Find where the given text appears and provide that cell's center as [x, y] coordinate. 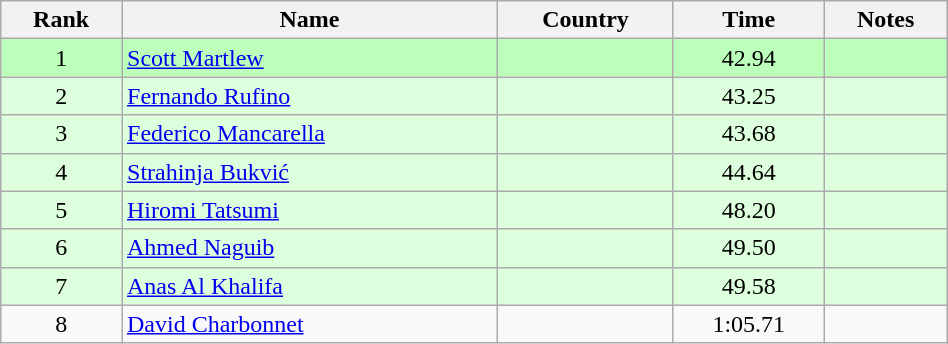
5 [62, 210]
Ahmed Naguib [310, 248]
44.64 [748, 172]
2 [62, 96]
49.50 [748, 248]
Name [310, 20]
Scott Martlew [310, 58]
Rank [62, 20]
Anas Al Khalifa [310, 286]
Country [586, 20]
48.20 [748, 210]
7 [62, 286]
David Charbonnet [310, 324]
4 [62, 172]
1 [62, 58]
42.94 [748, 58]
Federico Mancarella [310, 134]
43.68 [748, 134]
3 [62, 134]
49.58 [748, 286]
6 [62, 248]
Strahinja Bukvić [310, 172]
Notes [886, 20]
43.25 [748, 96]
Time [748, 20]
1:05.71 [748, 324]
8 [62, 324]
Fernando Rufino [310, 96]
Hiromi Tatsumi [310, 210]
